Return the [X, Y] coordinate for the center point of the cell that contains the specified text.  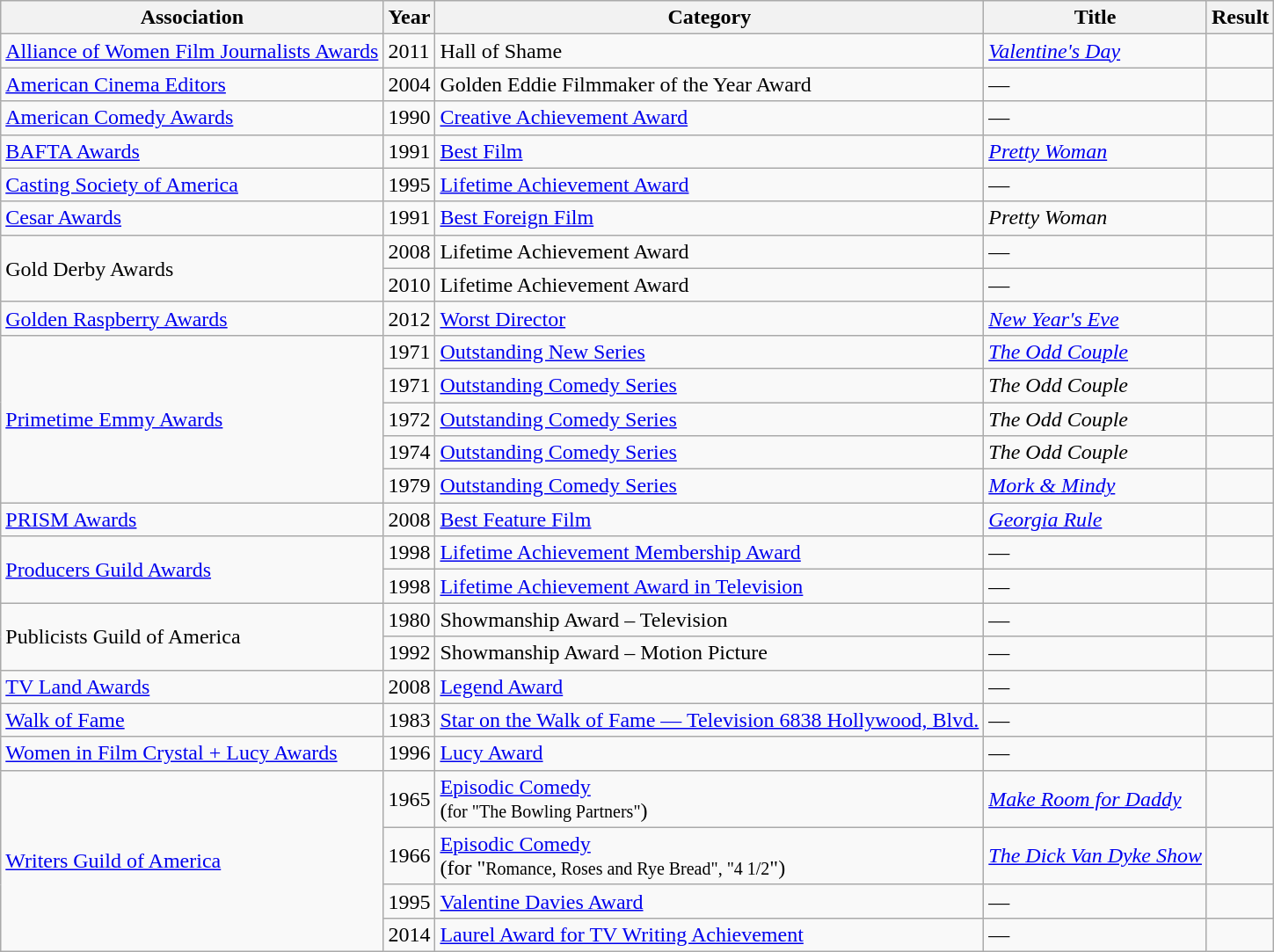
Laurel Award for TV Writing Achievement [710, 934]
1979 [410, 486]
Alliance of Women Film Journalists Awards [192, 51]
1983 [410, 720]
Best Feature Film [710, 520]
Writers Guild of America [192, 861]
1966 [410, 856]
Category [710, 18]
Showmanship Award – Motion Picture [710, 653]
Result [1240, 18]
Walk of Fame [192, 720]
Make Room for Daddy [1096, 798]
Casting Society of America [192, 185]
Star on the Walk of Fame — Television 6838 Hollywood, Blvd. [710, 720]
2004 [410, 84]
1990 [410, 118]
1974 [410, 453]
Lifetime Achievement Membership Award [710, 553]
Worst Director [710, 318]
Creative Achievement Award [710, 118]
1996 [410, 753]
Gold Derby Awards [192, 268]
Outstanding New Series [710, 352]
Valentine Davies Award [710, 901]
Golden Eddie Filmmaker of the Year Award [710, 84]
The Dick Van Dyke Show [1096, 856]
Publicists Guild of America [192, 636]
American Comedy Awards [192, 118]
Best Foreign Film [710, 218]
Lucy Award [710, 753]
Mork & Mindy [1096, 486]
TV Land Awards [192, 687]
PRISM Awards [192, 520]
Showmanship Award – Television [710, 620]
2011 [410, 51]
1965 [410, 798]
Lifetime Achievement Award in Television [710, 586]
Episodic Comedy(for "Romance, Roses and Rye Bread", "4 1/2") [710, 856]
2012 [410, 318]
Legend Award [710, 687]
2014 [410, 934]
Hall of Shame [710, 51]
1980 [410, 620]
Golden Raspberry Awards [192, 318]
Best Film [710, 151]
Association [192, 18]
Cesar Awards [192, 218]
Producers Guild Awards [192, 570]
Primetime Emmy Awards [192, 418]
Year [410, 18]
BAFTA Awards [192, 151]
1972 [410, 419]
Title [1096, 18]
2010 [410, 285]
Episodic Comedy(for "The Bowling Partners") [710, 798]
Women in Film Crystal + Lucy Awards [192, 753]
New Year's Eve [1096, 318]
Georgia Rule [1096, 520]
Valentine's Day [1096, 51]
American Cinema Editors [192, 84]
1992 [410, 653]
